Output the [X, Y] coordinate of the center of the cell containing the given text.  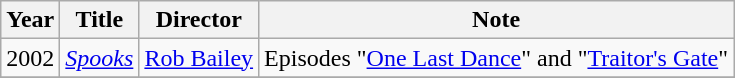
Rob Bailey [199, 58]
Year [30, 20]
Director [199, 20]
Note [496, 20]
Title [100, 20]
2002 [30, 58]
Spooks [100, 58]
Episodes "One Last Dance" and "Traitor's Gate" [496, 58]
